Return the [X, Y] coordinate for the center point of the cell that contains the specified text.  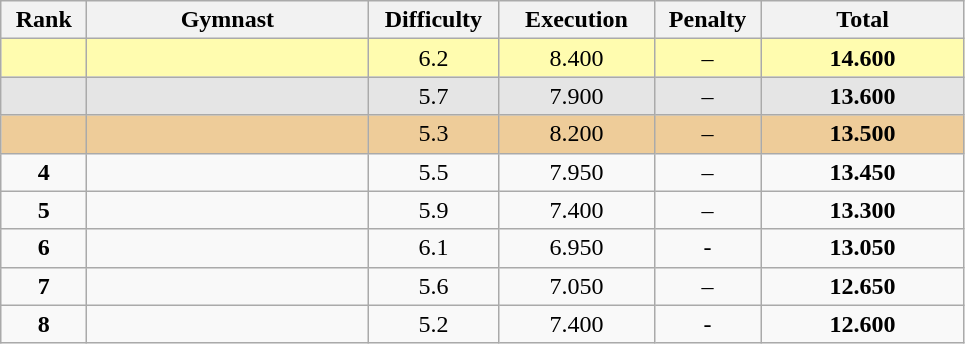
13.600 [862, 96]
Total [862, 20]
5.3 [434, 134]
Penalty [708, 20]
Difficulty [434, 20]
8.400 [576, 58]
Gymnast [228, 20]
6.950 [576, 248]
8.200 [576, 134]
5.7 [434, 96]
12.650 [862, 286]
4 [44, 172]
6 [44, 248]
7 [44, 286]
5 [44, 210]
7.050 [576, 286]
7.950 [576, 172]
Execution [576, 20]
7.900 [576, 96]
13.300 [862, 210]
5.9 [434, 210]
6.1 [434, 248]
13.050 [862, 248]
6.2 [434, 58]
5.2 [434, 324]
8 [44, 324]
5.6 [434, 286]
14.600 [862, 58]
13.500 [862, 134]
Rank [44, 20]
12.600 [862, 324]
5.5 [434, 172]
13.450 [862, 172]
